Locate the cell with the specified text and output its [x, y] center coordinate. 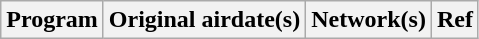
Original airdate(s) [204, 20]
Network(s) [369, 20]
Ref [454, 20]
Program [52, 20]
